Locate the cell with the specified text and output its (X, Y) center coordinate. 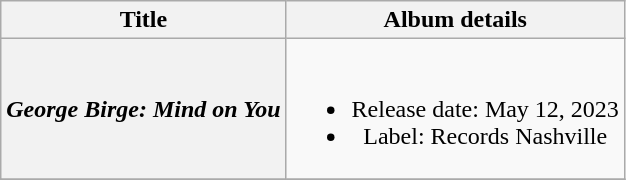
Title (144, 20)
Release date: May 12, 2023Label: Records Nashville (455, 109)
George Birge: Mind on You (144, 109)
Album details (455, 20)
